Pinpoint the cell where the given text exists, returning its (x, y) midpoint coordinate. 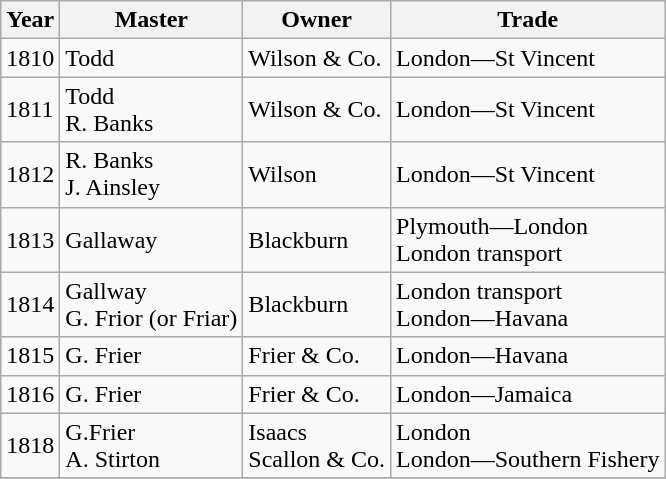
ToddR. Banks (152, 110)
Owner (317, 20)
Wilson (317, 174)
Master (152, 20)
GallwayG. Frior (or Friar) (152, 304)
1813 (30, 240)
Trade (528, 20)
1815 (30, 356)
LondonLondon—Southern Fishery (528, 446)
G.FrierA. Stirton (152, 446)
1811 (30, 110)
London transportLondon—Havana (528, 304)
IsaacsScallon & Co. (317, 446)
Todd (152, 58)
1810 (30, 58)
1814 (30, 304)
R. BanksJ. Ainsley (152, 174)
Plymouth—LondonLondon transport (528, 240)
Gallaway (152, 240)
Year (30, 20)
1812 (30, 174)
1816 (30, 394)
1818 (30, 446)
London—Jamaica (528, 394)
London—Havana (528, 356)
